Detect which cell encompasses the target text, then output its (x, y) center coordinate. 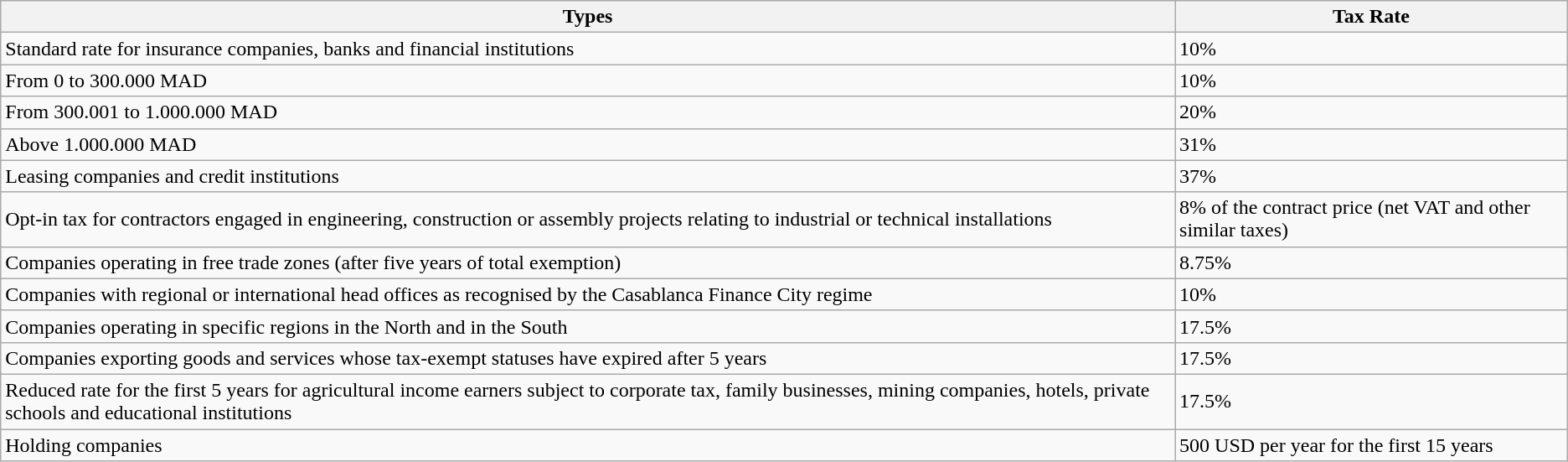
Companies operating in specific regions in the North and in the South (588, 326)
Holding companies (588, 445)
Companies with regional or international head offices as recognised by the Casablanca Finance City regime (588, 294)
Opt-in tax for contractors engaged in engineering, construction or assembly projects relating to industrial or technical installations (588, 220)
Standard rate for insurance companies, banks and financial institutions (588, 49)
8.75% (1372, 262)
Companies exporting goods and services whose tax-exempt statuses have expired after 5 years (588, 358)
Companies operating in free trade zones (after five years of total exemption) (588, 262)
Types (588, 17)
Above 1.000.000 MAD (588, 144)
From 0 to 300.000 MAD (588, 80)
8% of the contract price (net VAT and other similar taxes) (1372, 220)
20% (1372, 112)
Tax Rate (1372, 17)
500 USD per year for the first 15 years (1372, 445)
31% (1372, 144)
37% (1372, 176)
Leasing companies and credit institutions (588, 176)
From 300.001 to 1.000.000 MAD (588, 112)
